For the text-containing cell, return its midpoint in (X, Y) coordinate format. 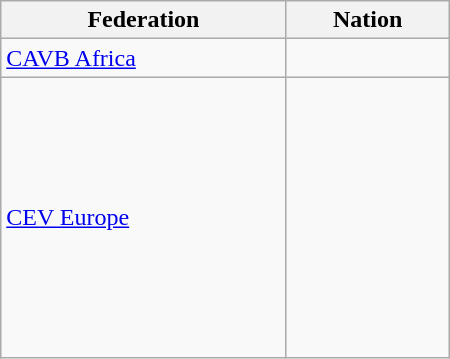
CEV Europe (144, 218)
Nation (368, 20)
CAVB Africa (144, 58)
Federation (144, 20)
